Search for the cell housing the specified text and yield its (X, Y) center coordinate. 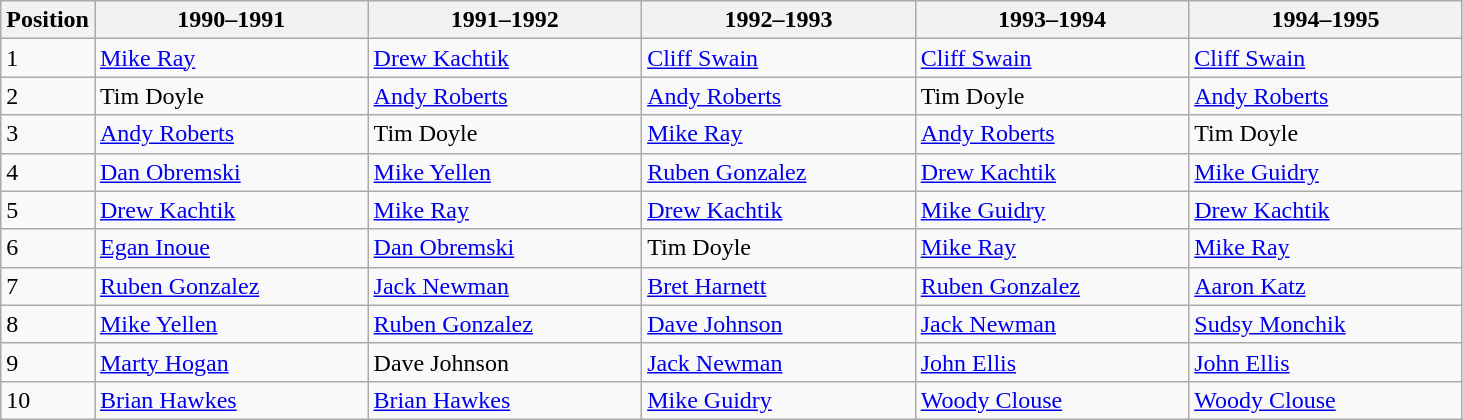
Marty Hogan (231, 362)
1 (48, 58)
10 (48, 400)
1990–1991 (231, 20)
Bret Harnett (779, 286)
1994–1995 (1326, 20)
Sudsy Monchik (1326, 324)
Aaron Katz (1326, 286)
2 (48, 96)
Position (48, 20)
9 (48, 362)
6 (48, 248)
5 (48, 210)
1991–1992 (505, 20)
1992–1993 (779, 20)
Egan Inoue (231, 248)
7 (48, 286)
4 (48, 172)
1993–1994 (1052, 20)
3 (48, 134)
8 (48, 324)
